From the cell containing the given text, extract its center point as [X, Y] coordinate. 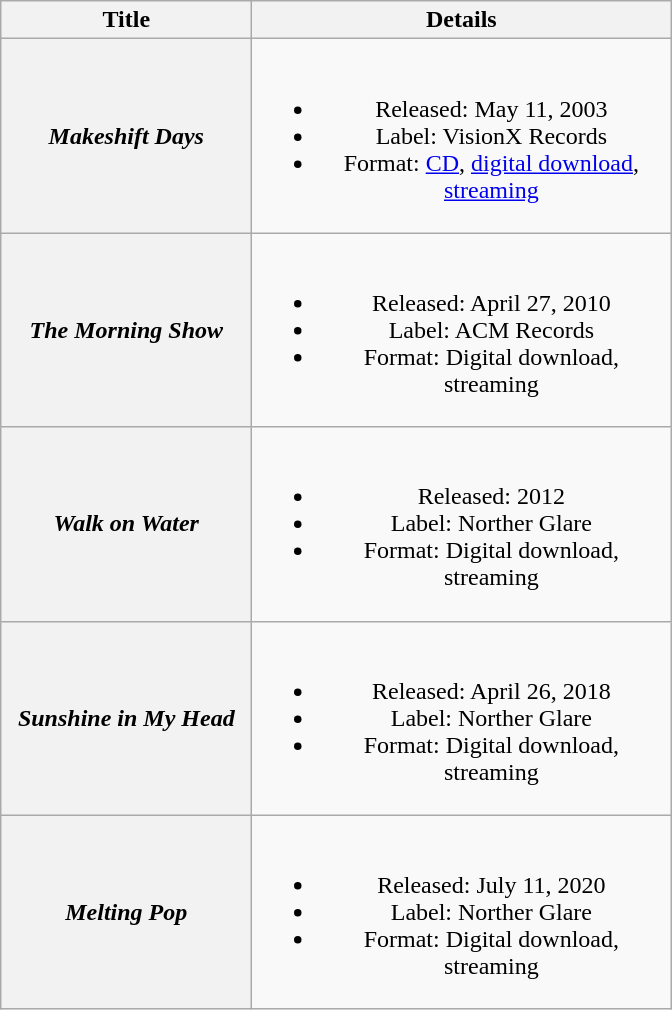
Released: April 26, 2018Label: Norther GlareFormat: Digital download, streaming [462, 718]
Makeshift Days [126, 136]
Released: 2012Label: Norther GlareFormat: Digital download, streaming [462, 524]
Sunshine in My Head [126, 718]
Released: May 11, 2003Label: VisionX RecordsFormat: CD, digital download, streaming [462, 136]
The Morning Show [126, 330]
Melting Pop [126, 912]
Released: April 27, 2010Label: ACM RecordsFormat: Digital download, streaming [462, 330]
Released: July 11, 2020Label: Norther GlareFormat: Digital download, streaming [462, 912]
Title [126, 20]
Details [462, 20]
Walk on Water [126, 524]
